Scan for the cell matching the given text and deliver its (x, y) coordinate at center. 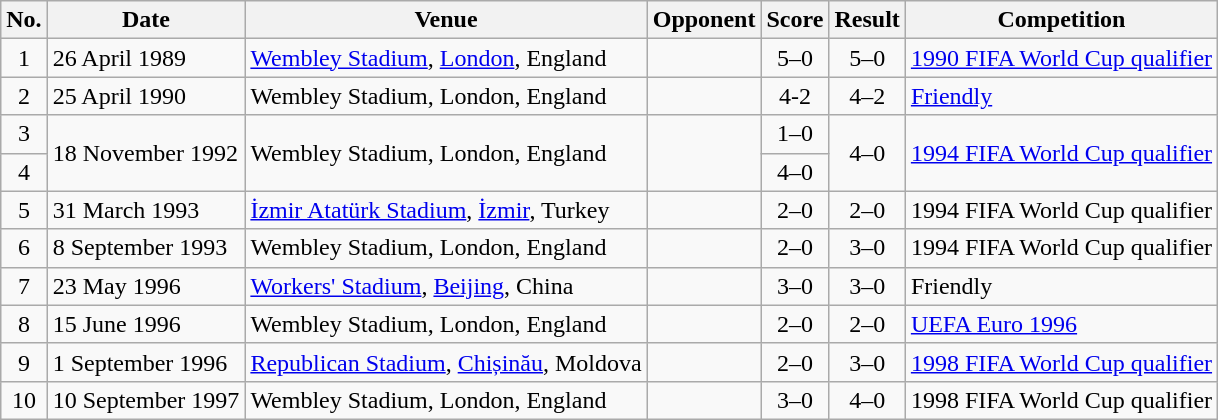
8 September 1993 (146, 248)
4 (24, 172)
23 May 1996 (146, 286)
Date (146, 20)
Opponent (704, 20)
9 (24, 362)
Republican Stadium, Chișinău, Moldova (446, 362)
Venue (446, 20)
1 (24, 58)
Competition (1061, 20)
1 September 1996 (146, 362)
Result (867, 20)
UEFA Euro 1996 (1061, 324)
İzmir Atatürk Stadium, İzmir, Turkey (446, 210)
10 September 1997 (146, 400)
Score (795, 20)
26 April 1989 (146, 58)
1990 FIFA World Cup qualifier (1061, 58)
Workers' Stadium, Beijing, China (446, 286)
2 (24, 96)
7 (24, 286)
15 June 1996 (146, 324)
3 (24, 134)
4-2 (795, 96)
4–2 (867, 96)
No. (24, 20)
18 November 1992 (146, 153)
10 (24, 400)
25 April 1990 (146, 96)
31 March 1993 (146, 210)
6 (24, 248)
8 (24, 324)
5 (24, 210)
1–0 (795, 134)
